Locate the cell with the specified text and output its [x, y] center coordinate. 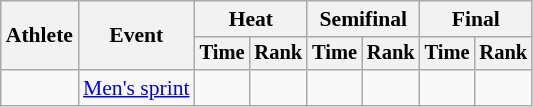
Heat [251, 19]
Final [476, 19]
Event [136, 36]
Semifinal [363, 19]
Athlete [40, 36]
Men's sprint [136, 88]
